Provide the [x, y] coordinate of the cell's center where the given text is located.  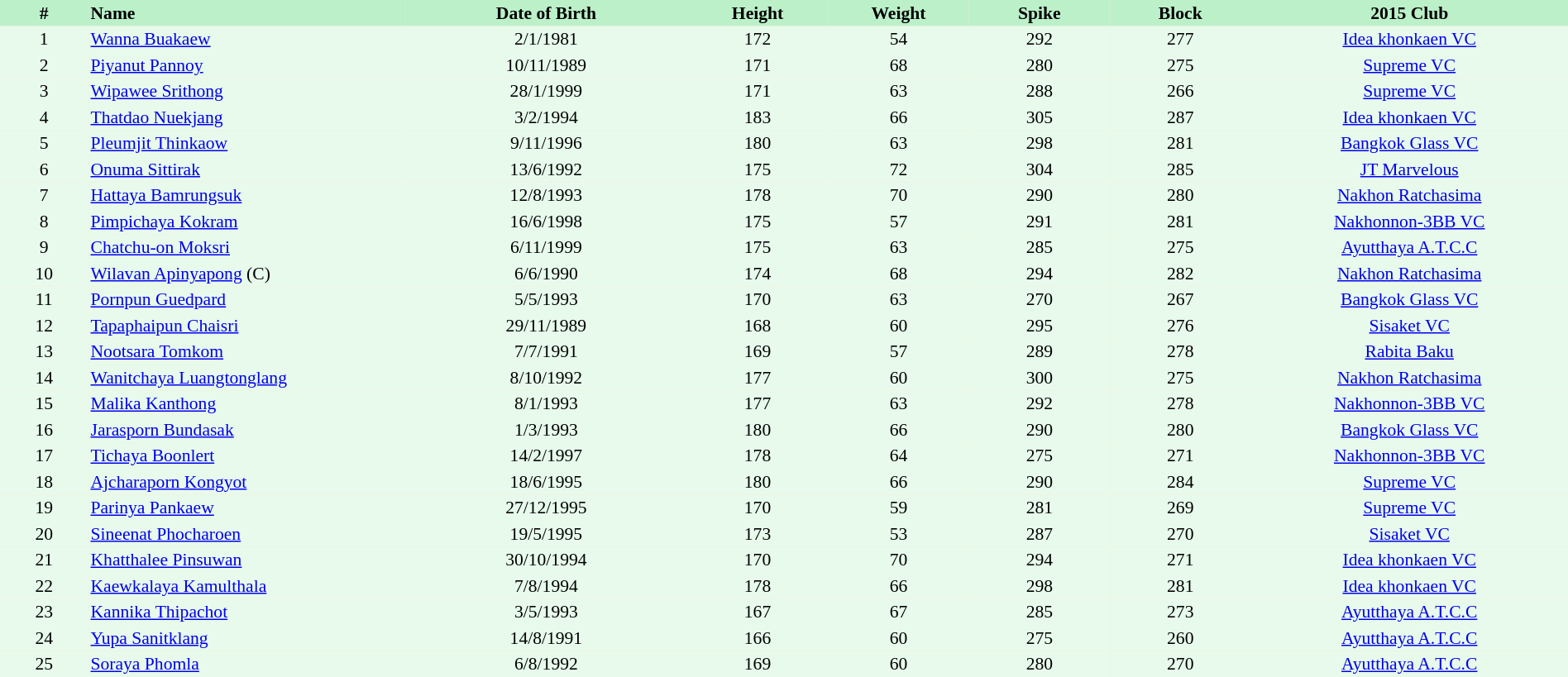
7/8/1994 [546, 586]
7 [44, 195]
72 [898, 169]
273 [1180, 612]
300 [1040, 378]
282 [1180, 274]
14/2/1997 [546, 456]
16/6/1998 [546, 222]
7/7/1991 [546, 352]
183 [758, 117]
14/8/1991 [546, 638]
Nootsara Tomkom [246, 352]
6 [44, 169]
Tichaya Boonlert [246, 456]
2 [44, 65]
5/5/1993 [546, 299]
Name [246, 13]
Chatchu-on Moksri [246, 248]
288 [1040, 91]
Pleumjit Thinkaow [246, 144]
Pimpichaya Kokram [246, 222]
6/6/1990 [546, 274]
Jarasporn Bundasak [246, 430]
Kaewkalaya Kamulthala [246, 586]
2/1/1981 [546, 40]
267 [1180, 299]
53 [898, 534]
12 [44, 326]
269 [1180, 508]
4 [44, 117]
Kannika Thipachot [246, 612]
9 [44, 248]
5 [44, 144]
20 [44, 534]
169 [758, 352]
Wanitchaya Luangtonglang [246, 378]
12/8/1993 [546, 195]
Block [1180, 13]
3/5/1993 [546, 612]
17 [44, 456]
67 [898, 612]
Weight [898, 13]
21 [44, 560]
3 [44, 91]
8 [44, 222]
276 [1180, 326]
# [44, 13]
289 [1040, 352]
22 [44, 586]
1 [44, 40]
Rabita Baku [1409, 352]
Hattaya Bamrungsuk [246, 195]
9/11/1996 [546, 144]
Sineenat Phocharoen [246, 534]
2015 Club [1409, 13]
3/2/1994 [546, 117]
167 [758, 612]
305 [1040, 117]
Ajcharaporn Kongyot [246, 482]
304 [1040, 169]
19 [44, 508]
6/11/1999 [546, 248]
277 [1180, 40]
Khatthalee Pinsuwan [246, 560]
1/3/1993 [546, 430]
18 [44, 482]
JT Marvelous [1409, 169]
59 [898, 508]
266 [1180, 91]
Height [758, 13]
Wipawee Srithong [246, 91]
64 [898, 456]
Pornpun Guedpard [246, 299]
28/1/1999 [546, 91]
29/11/1989 [546, 326]
27/12/1995 [546, 508]
Yupa Sanitklang [246, 638]
10 [44, 274]
8/1/1993 [546, 403]
Piyanut Pannoy [246, 65]
Malika Kanthong [246, 403]
18/6/1995 [546, 482]
Tapaphaipun Chaisri [246, 326]
Wanna Buakaew [246, 40]
13 [44, 352]
19/5/1995 [546, 534]
Date of Birth [546, 13]
Thatdao Nuekjang [246, 117]
11 [44, 299]
291 [1040, 222]
16 [44, 430]
295 [1040, 326]
173 [758, 534]
284 [1180, 482]
Parinya Pankaew [246, 508]
168 [758, 326]
14 [44, 378]
166 [758, 638]
Wilavan Apinyapong (C) [246, 274]
15 [44, 403]
13/6/1992 [546, 169]
Spike [1040, 13]
8/10/1992 [546, 378]
260 [1180, 638]
Onuma Sittirak [246, 169]
24 [44, 638]
174 [758, 274]
10/11/1989 [546, 65]
54 [898, 40]
23 [44, 612]
172 [758, 40]
30/10/1994 [546, 560]
